Search for the cell housing the specified text and yield its [X, Y] center coordinate. 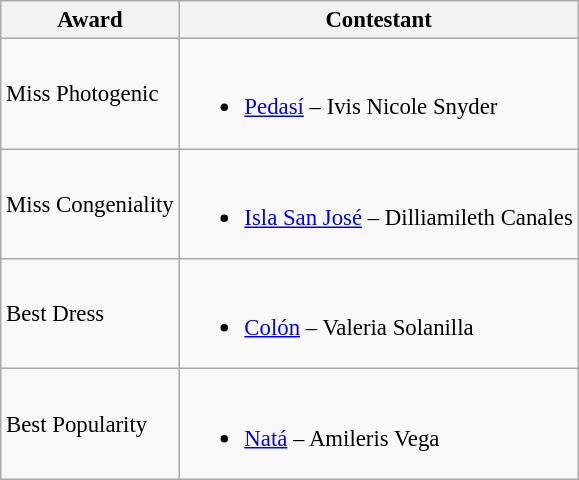
Miss Congeniality [90, 204]
Colón – Valeria Solanilla [378, 314]
Contestant [378, 20]
Miss Photogenic [90, 94]
Best Dress [90, 314]
Pedasí – Ivis Nicole Snyder [378, 94]
Best Popularity [90, 424]
Award [90, 20]
Isla San José – Dilliamileth Canales [378, 204]
Natá – Amileris Vega [378, 424]
